Determine the (X, Y) coordinate at the center of the cell enclosing the given text.  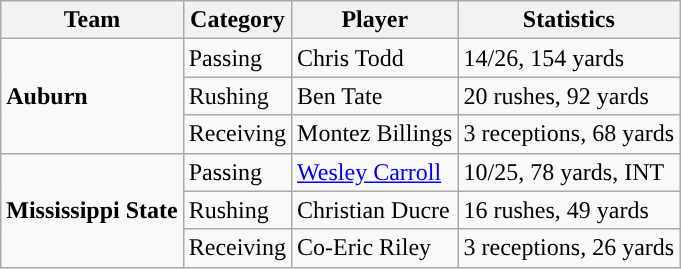
Ben Tate (375, 96)
Auburn (92, 96)
Wesley Carroll (375, 172)
Christian Ducre (375, 210)
20 rushes, 92 yards (569, 96)
Chris Todd (375, 58)
Montez Billings (375, 134)
Player (375, 20)
14/26, 154 yards (569, 58)
Co-Eric Riley (375, 248)
Statistics (569, 20)
3 receptions, 68 yards (569, 134)
10/25, 78 yards, INT (569, 172)
Category (237, 20)
Team (92, 20)
Mississippi State (92, 210)
3 receptions, 26 yards (569, 248)
16 rushes, 49 yards (569, 210)
